Return the (x, y) coordinate for the center point of the cell that contains the specified text.  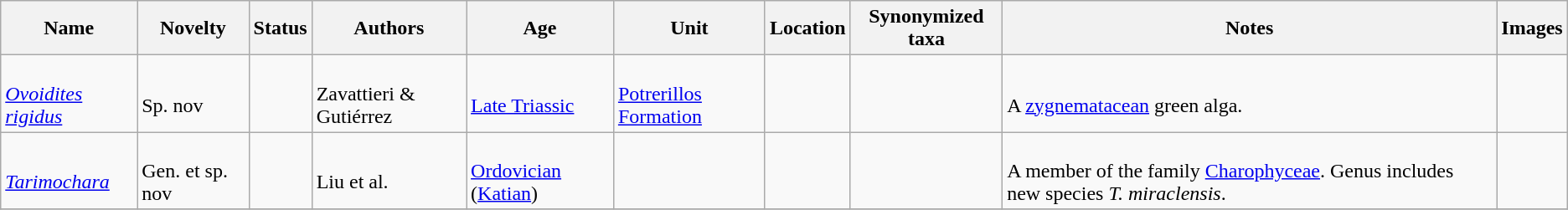
Liu et al. (389, 171)
Novelty (193, 28)
Sp. nov (193, 94)
Zavattieri & Gutiérrez (389, 94)
Age (540, 28)
Authors (389, 28)
Gen. et sp. nov (193, 171)
A zygnematacean green alga. (1250, 94)
A member of the family Charophyceae. Genus includes new species T. miraclensis. (1250, 171)
Location (807, 28)
Synonymized taxa (926, 28)
Late Triassic (540, 94)
Ovoidites rigidus (69, 94)
Images (1532, 28)
Unit (689, 28)
Potrerillos Formation (689, 94)
Ordovician (Katian) (540, 171)
Status (280, 28)
Notes (1250, 28)
Tarimochara (69, 171)
Name (69, 28)
